Provide the [x, y] coordinate of the cell's center where the given text is located.  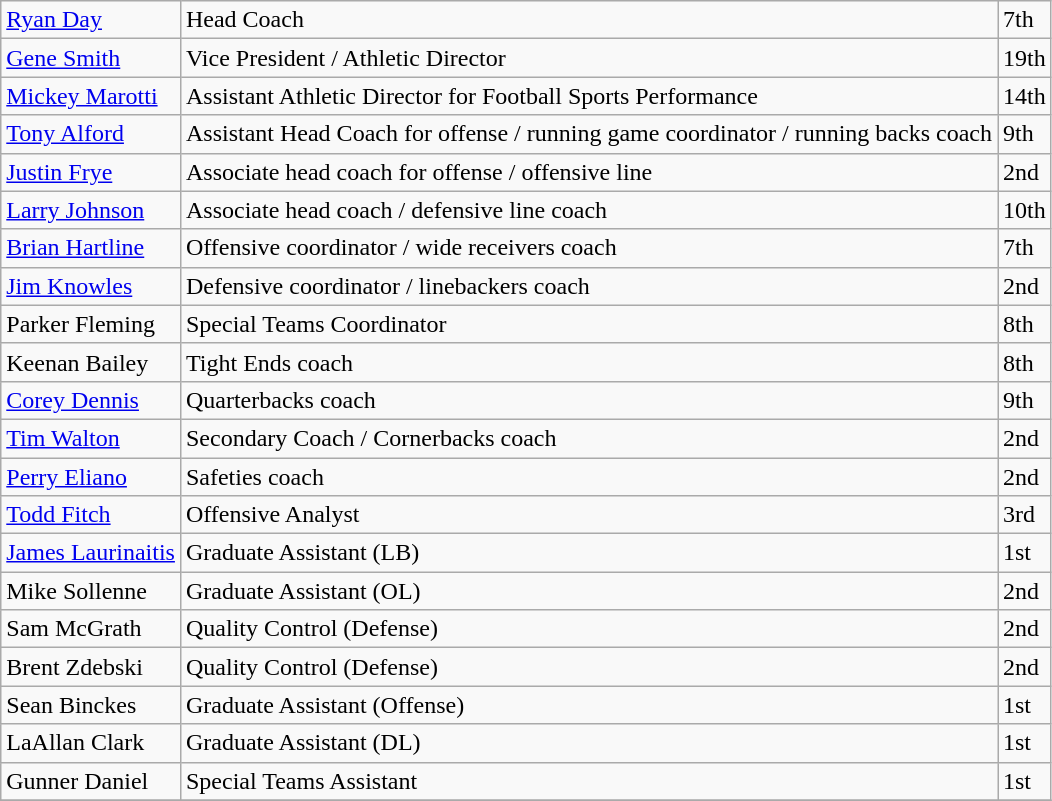
19th [1025, 58]
Head Coach [588, 20]
Graduate Assistant (Offense) [588, 705]
Special Teams Assistant [588, 781]
LaAllan Clark [91, 743]
Assistant Head Coach for offense / running game coordinator / running backs coach [588, 134]
Secondary Coach / Cornerbacks coach [588, 438]
Associate head coach / defensive line coach [588, 210]
Larry Johnson [91, 210]
Todd Fitch [91, 515]
10th [1025, 210]
Mickey Marotti [91, 96]
Defensive coordinator / linebackers coach [588, 286]
Offensive coordinator / wide receivers coach [588, 248]
Gunner Daniel [91, 781]
Sam McGrath [91, 629]
Tony Alford [91, 134]
Justin Frye [91, 172]
Keenan Bailey [91, 362]
Perry Eliano [91, 477]
Graduate Assistant (LB) [588, 553]
Corey Dennis [91, 400]
Vice President / Athletic Director [588, 58]
3rd [1025, 515]
Assistant Athletic Director for Football Sports Performance [588, 96]
Safeties coach [588, 477]
Brian Hartline [91, 248]
Jim Knowles [91, 286]
Tim Walton [91, 438]
Tight Ends coach [588, 362]
Graduate Assistant (DL) [588, 743]
Ryan Day [91, 20]
Mike Sollenne [91, 591]
Associate head coach for offense / offensive line [588, 172]
Sean Binckes [91, 705]
Quarterbacks coach [588, 400]
Gene Smith [91, 58]
Special Teams Coordinator [588, 324]
James Laurinaitis [91, 553]
Brent Zdebski [91, 667]
Parker Fleming [91, 324]
Graduate Assistant (OL) [588, 591]
14th [1025, 96]
Offensive Analyst [588, 515]
